For the text-containing cell, return its midpoint in (X, Y) coordinate format. 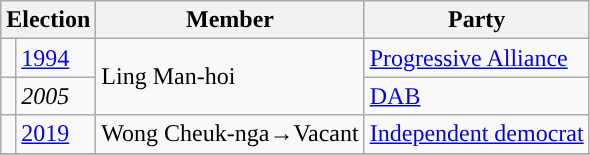
Wong Cheuk-nga→Vacant (230, 134)
Party (476, 20)
Ling Man-hoi (230, 77)
Independent democrat (476, 134)
DAB (476, 96)
Member (230, 20)
Progressive Alliance (476, 58)
2019 (56, 134)
1994 (56, 58)
Election (48, 20)
2005 (56, 96)
